Return [X, Y] of the center of cell containing provided text 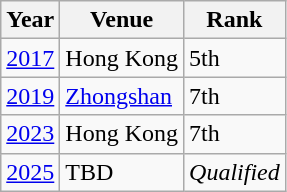
2025 [30, 172]
5th [235, 58]
Year [30, 20]
2019 [30, 96]
Zhongshan [122, 96]
TBD [122, 172]
Rank [235, 20]
Venue [122, 20]
Qualified [235, 172]
2023 [30, 134]
2017 [30, 58]
